Extract the (x, y) coordinate from the center of the cell holding the provided text.  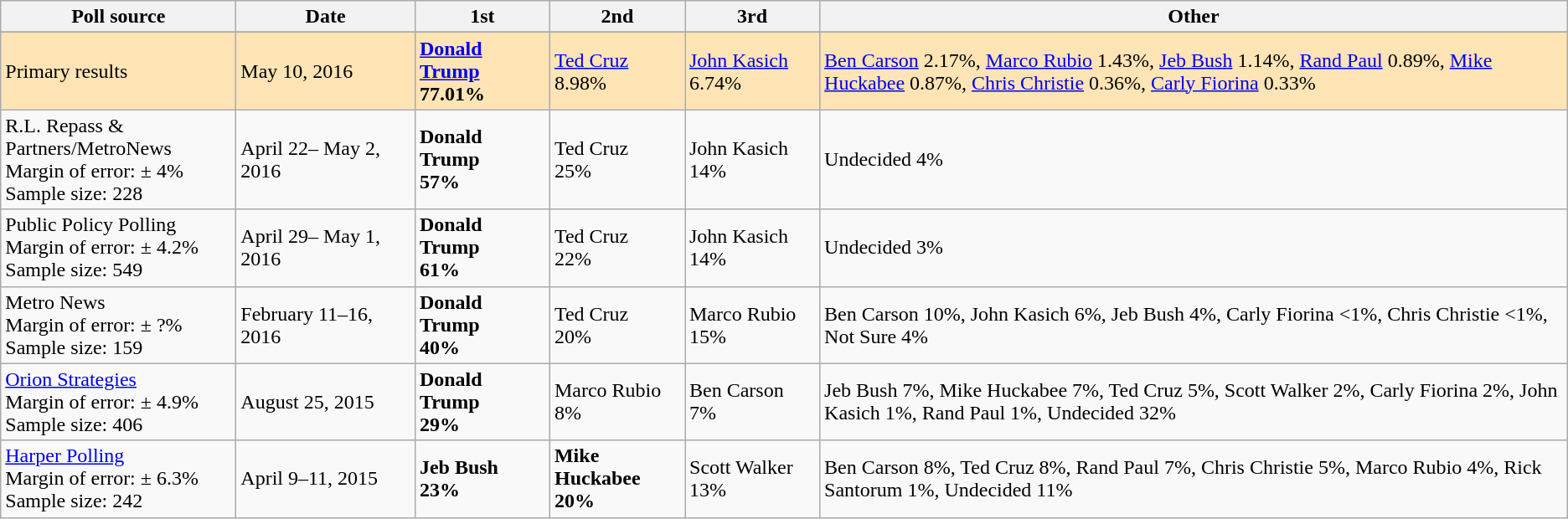
Jeb Bush23% (482, 479)
May 10, 2016 (326, 71)
Marco Rubio15% (752, 325)
John Kasich6.74% (752, 71)
August 25, 2015 (326, 402)
Undecided 3% (1194, 248)
Ted Cruz8.98% (616, 71)
Marco Rubio8% (616, 402)
Undecided 4% (1194, 159)
Scott Walker13% (752, 479)
Date (326, 17)
Donald Trump40% (482, 325)
Ted Cruz25% (616, 159)
1st (482, 17)
Ben Carson 10%, John Kasich 6%, Jeb Bush 4%, Carly Fiorina <1%, Chris Christie <1%, Not Sure 4% (1194, 325)
Other (1194, 17)
2nd (616, 17)
Poll source (119, 17)
April 22– May 2, 2016 (326, 159)
Orion StrategiesMargin of error: ± 4.9% Sample size: 406 (119, 402)
Donald Trump57% (482, 159)
3rd (752, 17)
Ted Cruz22% (616, 248)
Metro NewsMargin of error: ± ?% Sample size: 159 (119, 325)
Ben Carson 8%, Ted Cruz 8%, Rand Paul 7%, Chris Christie 5%, Marco Rubio 4%, Rick Santorum 1%, Undecided 11% (1194, 479)
Donald Trump77.01% (482, 71)
February 11–16, 2016 (326, 325)
Harper PollingMargin of error: ± 6.3% Sample size: 242 (119, 479)
Donald Trump61% (482, 248)
Ben Carson7% (752, 402)
April 9–11, 2015 (326, 479)
Jeb Bush 7%, Mike Huckabee 7%, Ted Cruz 5%, Scott Walker 2%, Carly Fiorina 2%, John Kasich 1%, Rand Paul 1%, Undecided 32% (1194, 402)
R.L. Repass & Partners/MetroNewsMargin of error: ± 4% Sample size: 228 (119, 159)
Primary results (119, 71)
April 29– May 1, 2016 (326, 248)
Ben Carson 2.17%, Marco Rubio 1.43%, Jeb Bush 1.14%, Rand Paul 0.89%, Mike Huckabee 0.87%, Chris Christie 0.36%, Carly Fiorina 0.33% (1194, 71)
Donald Trump29% (482, 402)
Ted Cruz20% (616, 325)
Public Policy PollingMargin of error: ± 4.2% Sample size: 549 (119, 248)
Mike Huckabee20% (616, 479)
